Capture the cell that displays the provided text and extract its [X, Y] central coordinate. 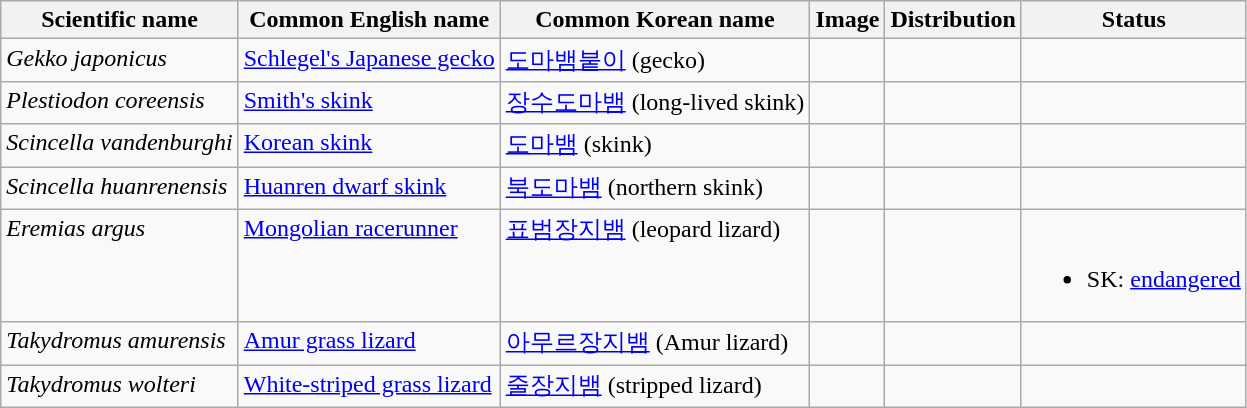
도마뱀붙이 (gecko) [655, 60]
Scincella huanrenensis [120, 188]
Scincella vandenburghi [120, 146]
Common English name [369, 20]
Korean skink [369, 146]
Smith's skink [369, 102]
Plestiodon coreensis [120, 102]
Takydromus wolteri [120, 386]
줄장지뱀 (stripped lizard) [655, 386]
Schlegel's Japanese gecko [369, 60]
White-striped grass lizard [369, 386]
아무르장지뱀 (Amur lizard) [655, 344]
Distribution [953, 20]
표범장지뱀 (leopard lizard) [655, 266]
Takydromus amurensis [120, 344]
Gekko japonicus [120, 60]
도마뱀 (skink) [655, 146]
Status [1134, 20]
장수도마뱀 (long-lived skink) [655, 102]
Scientific name [120, 20]
Amur grass lizard [369, 344]
Mongolian racerunner [369, 266]
Eremias argus [120, 266]
Common Korean name [655, 20]
Image [848, 20]
Huanren dwarf skink [369, 188]
SK: endangered [1134, 266]
북도마뱀 (northern skink) [655, 188]
